Detect which cell encompasses the target text, then output its [x, y] center coordinate. 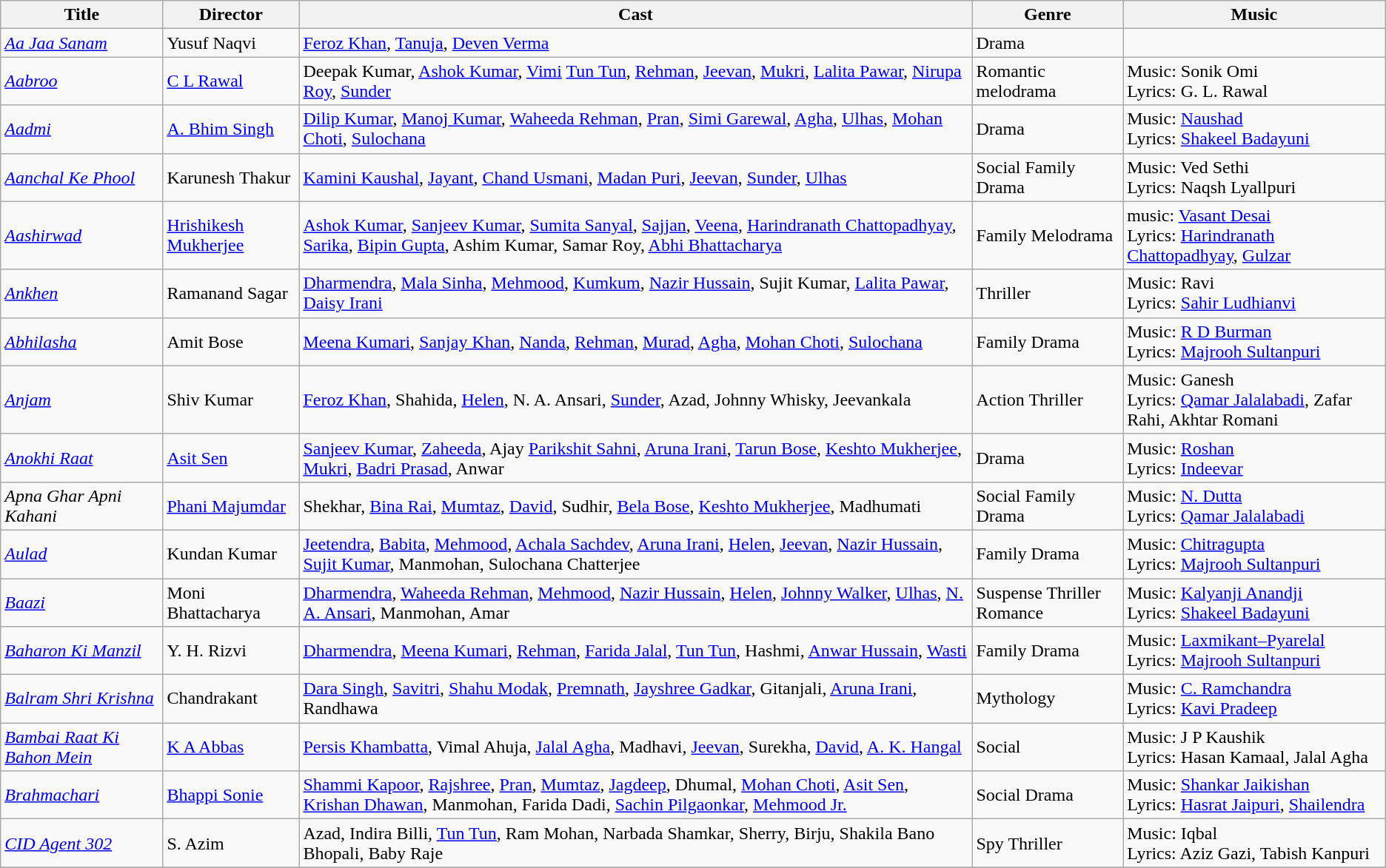
Kamini Kaushal, Jayant, Chand Usmani, Madan Puri, Jeevan, Sunder, Ulhas [635, 178]
Director [231, 15]
Ashok Kumar, Sanjeev Kumar, Sumita Sanyal, Sajjan, Veena, Harindranath Chattopadhyay, Sarika, Bipin Gupta, Ashim Kumar, Samar Roy, Abhi Bhattacharya [635, 235]
Music: Ved SethiLyrics: Naqsh Lyallpuri [1254, 178]
Chandrakant [231, 699]
music: Vasant DesaiLyrics: Harindranath Chattopadhyay, Gulzar [1254, 235]
Amit Bose [231, 342]
Music: NaushadLyrics: Shakeel Badayuni [1254, 129]
Music: Laxmikant–PyarelalLyrics: Majrooh Sultanpuri [1254, 651]
Persis Khambatta, Vimal Ahuja, Jalal Agha, Madhavi, Jeevan, Surekha, David, A. K. Hangal [635, 747]
Music: J P KaushikLyrics: Hasan Kamaal, Jalal Agha [1254, 747]
Music: R D BurmanLyrics: Majrooh Sultanpuri [1254, 342]
Bambai Raat Ki Bahon Mein [81, 747]
Cast [635, 15]
Aulad [81, 554]
Jeetendra, Babita, Mehmood, Achala Sachdev, Aruna Irani, Helen, Jeevan, Nazir Hussain, Sujit Kumar, Manmohan, Sulochana Chatterjee [635, 554]
Mythology [1048, 699]
Dilip Kumar, Manoj Kumar, Waheeda Rehman, Pran, Simi Garewal, Agha, Ulhas, Mohan Choti, Sulochana [635, 129]
Aanchal Ke Phool [81, 178]
Family Melodrama [1048, 235]
Ankhen [81, 293]
Hrishikesh Mukherjee [231, 235]
Music: GaneshLyrics: Qamar Jalalabadi, Zafar Rahi, Akhtar Romani [1254, 400]
Aabroo [81, 81]
Ramanand Sagar [231, 293]
Bhappi Sonie [231, 795]
C L Rawal [231, 81]
Shekhar, Bina Rai, Mumtaz, David, Sudhir, Bela Bose, Keshto Mukherjee, Madhumati [635, 506]
Social [1048, 747]
Abhilasha [81, 342]
Phani Majumdar [231, 506]
A. Bhim Singh [231, 129]
Apna Ghar Apni Kahani [81, 506]
Title [81, 15]
Romantic melodrama [1048, 81]
Aashirwad [81, 235]
Music: RaviLyrics: Sahir Ludhianvi [1254, 293]
Baharon Ki Manzil [81, 651]
Feroz Khan, Tanuja, Deven Verma [635, 43]
Music: IqbalLyrics: Aziz Gazi, Tabish Kanpuri [1254, 844]
Kundan Kumar [231, 554]
Moni Bhattacharya [231, 602]
Baazi [81, 602]
Deepak Kumar, Ashok Kumar, Vimi Tun Tun, Rehman, Jeevan, Mukri, Lalita Pawar, Nirupa Roy, Sunder [635, 81]
Music: ChitraguptaLyrics: Majrooh Sultanpuri [1254, 554]
Music: Kalyanji AnandjiLyrics: Shakeel Badayuni [1254, 602]
Dharmendra, Meena Kumari, Rehman, Farida Jalal, Tun Tun, Hashmi, Anwar Hussain, Wasti [635, 651]
Dara Singh, Savitri, Shahu Modak, Premnath, Jayshree Gadkar, Gitanjali, Aruna Irani, Randhawa [635, 699]
Shiv Kumar [231, 400]
Dharmendra, Mala Sinha, Mehmood, Kumkum, Nazir Hussain, Sujit Kumar, Lalita Pawar, Daisy Irani [635, 293]
Brahmachari [81, 795]
Music: Sonik OmiLyrics: G. L. Rawal [1254, 81]
K A Abbas [231, 747]
Aa Jaa Sanam [81, 43]
Dharmendra, Waheeda Rehman, Mehmood, Nazir Hussain, Helen, Johnny Walker, Ulhas, N. A. Ansari, Manmohan, Amar [635, 602]
CID Agent 302 [81, 844]
Y. H. Rizvi [231, 651]
Music: RoshanLyrics: Indeevar [1254, 457]
Aadmi [81, 129]
Music [1254, 15]
Balram Shri Krishna [81, 699]
Yusuf Naqvi [231, 43]
Azad, Indira Billi, Tun Tun, Ram Mohan, Narbada Shamkar, Sherry, Birju, Shakila Bano Bhopali, Baby Raje [635, 844]
Suspense Thriller Romance [1048, 602]
Music: N. DuttaLyrics: Qamar Jalalabadi [1254, 506]
Social Drama [1048, 795]
S. Azim [231, 844]
Shammi Kapoor, Rajshree, Pran, Mumtaz, Jagdeep, Dhumal, Mohan Choti, Asit Sen, Krishan Dhawan, Manmohan, Farida Dadi, Sachin Pilgaonkar, Mehmood Jr. [635, 795]
Sanjeev Kumar, Zaheeda, Ajay Parikshit Sahni, Aruna Irani, Tarun Bose, Keshto Mukherjee, Mukri, Badri Prasad, Anwar [635, 457]
Music: Shankar JaikishanLyrics: Hasrat Jaipuri, Shailendra [1254, 795]
Anokhi Raat [81, 457]
Karunesh Thakur [231, 178]
Meena Kumari, Sanjay Khan, Nanda, Rehman, Murad, Agha, Mohan Choti, Sulochana [635, 342]
Music: C. RamchandraLyrics: Kavi Pradeep [1254, 699]
Spy Thriller [1048, 844]
Asit Sen [231, 457]
Thriller [1048, 293]
Genre [1048, 15]
Action Thriller [1048, 400]
Feroz Khan, Shahida, Helen, N. A. Ansari, Sunder, Azad, Johnny Whisky, Jeevankala [635, 400]
Anjam [81, 400]
